Output the (x, y) coordinate of the center of the cell containing the given text.  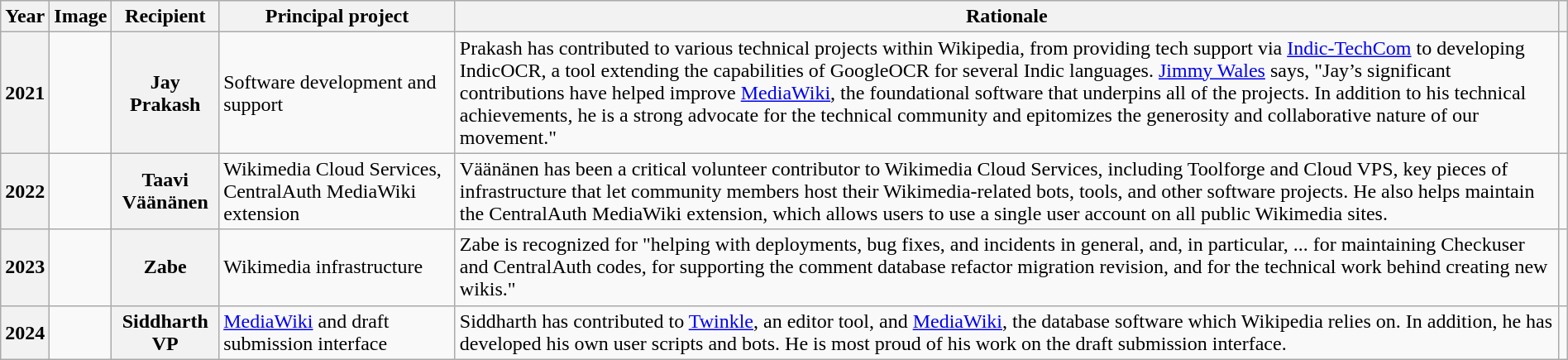
2023 (25, 267)
2022 (25, 191)
2021 (25, 93)
Year (25, 17)
Zabe (165, 267)
Jay Prakash (165, 93)
Siddharth VP (165, 333)
Software development and support (337, 93)
Wikimedia infrastructure (337, 267)
2024 (25, 333)
Recipient (165, 17)
Wikimedia Cloud Services, CentralAuth MediaWiki extension (337, 191)
Rationale (1006, 17)
Image (81, 17)
Principal project (337, 17)
Taavi Väänänen (165, 191)
MediaWiki and draft submission interface (337, 333)
